Detect which cell encompasses the target text, then output its [X, Y] center coordinate. 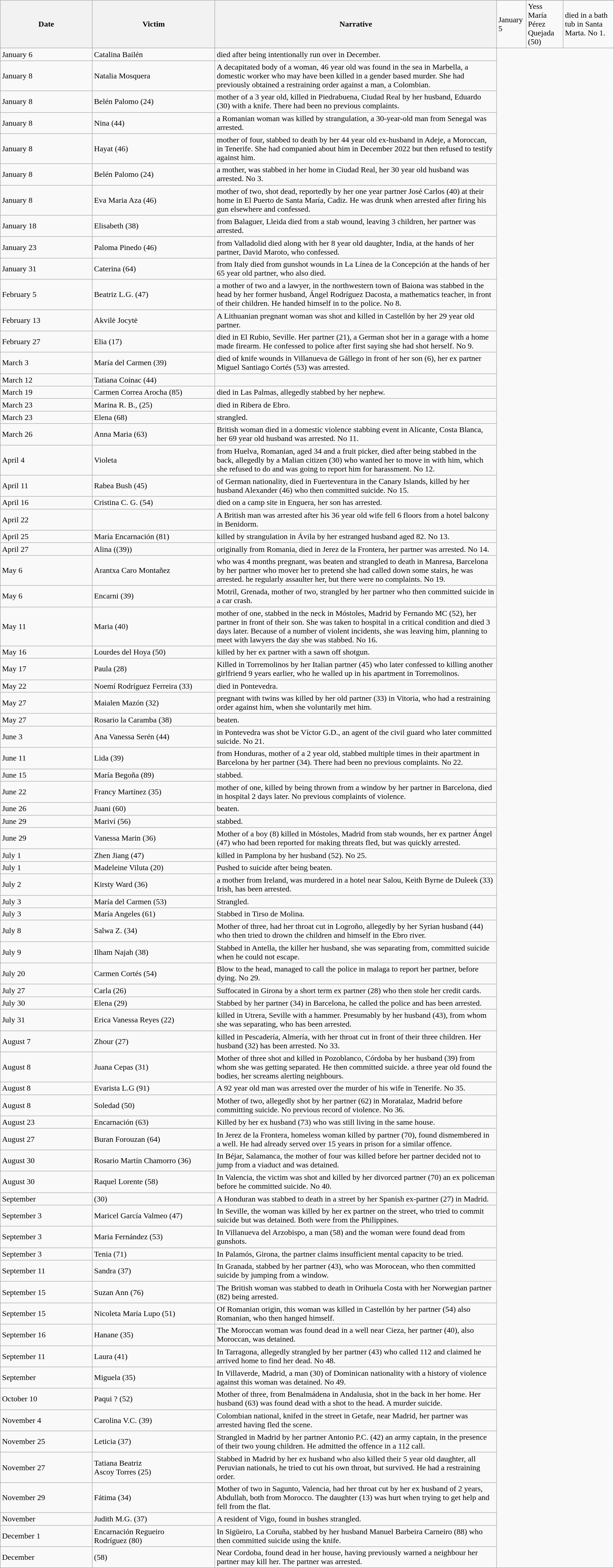
Encarni (39) [153, 596]
July 20 [47, 974]
July 2 [47, 885]
from Balaguer, Lleida died from a stab wound, leaving 3 children, her partner was arrested. [356, 226]
January 23 [47, 247]
Paloma Pinedo (46) [153, 247]
In Seville, the woman was killed by her ex partner on the street, who tried to commit suicide but was detained. Both were from the Philippines. [356, 1216]
February 27 [47, 342]
April 25 [47, 536]
Caterina (64) [153, 268]
Narrative [356, 24]
Suzan Ann (76) [153, 1292]
January 31 [47, 268]
Elena (29) [153, 1003]
of German nationality, died in Fuerteventura in the Canary Islands, killed by her husband Alexander (46) who then committed suicide. No 15. [356, 486]
Lida (39) [153, 758]
In Granada, stabbed by her partner (43), who was Morocean, who then committed suicide by jumping from a window. [356, 1271]
Nicoleta María Lupo (51) [153, 1314]
Stabbed by her partner (34) in Barcelona, he called the police and has been arrested. [356, 1003]
Beatriz L.G. (47) [153, 294]
Buran Forouzan (64) [153, 1139]
September 16 [47, 1335]
died of knife wounds in Villanueva de Gállego in front of her son (6), her ex partner Miguel Santiago Cortés (53) was arrested. [356, 363]
July 30 [47, 1003]
A Lithuanian pregnant woman was shot and killed in Castellón by her 29 year old partner. [356, 320]
In Villaverde, Madrid, a man (30) of Dominican nationality with a history of violence against this woman was detained. No 49. [356, 1377]
mother of a 3 year old, killed in Piedrabuena, Ciudad Real by her husband, Eduardo (30) with a knife. There had been no previous complaints. [356, 102]
August 7 [47, 1041]
April 27 [47, 549]
March 3 [47, 363]
Salwa Z. (34) [153, 931]
February 5 [47, 294]
Victim [153, 24]
October 10 [47, 1399]
mother of one, killed by being thrown from a window by her partner in Barcelona, died in hospital 2 days later. No previous complaints of violence. [356, 792]
Of Romanian origin, this woman was killed in Castellón by her partner (54) also Romanian, who then hanged himself. [356, 1314]
killed in Utrera, Seville with a hammer. Presumably by her husband (43), from whom she was separating, who has been arrested. [356, 1020]
November 25 [47, 1442]
Nina (44) [153, 123]
April 11 [47, 486]
July 8 [47, 931]
Rosario Martín Chamorro (36) [153, 1160]
Tenia (71) [153, 1254]
Vanessa Marin (36) [153, 838]
Maricel García Valmeo (47) [153, 1216]
from Valladolid died along with her 8 year old daughter, India, at the hands of her partner, David Maroto, who confessed. [356, 247]
In Sigüeiro, La Coruña, stabbed by her husband Manuel Barbeira Carneiro (88) who then committed suicide using the knife. [356, 1536]
July 31 [47, 1020]
In Valencia, the victim was shot and killed by her divorced partner (70) an ex policeman before he committed suicide. No 40. [356, 1182]
(58) [153, 1557]
April 16 [47, 503]
A British man was arrested after his 36 year old wife fell 6 floors from a hotel balcony in Benidorm. [356, 520]
November 4 [47, 1420]
May 11 [47, 627]
November [47, 1519]
June 15 [47, 775]
Maria (40) [153, 627]
April 22 [47, 520]
in Pontevedra was shot be Víctor G.D., an agent of the civil guard who later committed suicide. No 21. [356, 737]
Soledad (50) [153, 1105]
March 12 [47, 380]
June 26 [47, 809]
Akvilė Jocytė [153, 320]
Paula (28) [153, 669]
Near Cordoba, found dead in her house, having previously warned a neighbour her partner may kill her. The partner was arrested. [356, 1557]
Zhen Jiang (47) [153, 855]
Juana Cepas (31) [153, 1067]
Eva Maria Aza (46) [153, 200]
Maria Fernández (53) [153, 1237]
Miguela (35) [153, 1377]
Yess María Pérez Quejada (50) [544, 24]
Elia (17) [153, 342]
died in Ribera de Ebro. [356, 405]
(30) [153, 1199]
In Tarragona, allegedly strangled by her partner (43) who called 112 and claimed he arrived home to find her dead. No 48. [356, 1356]
strangled. [356, 417]
November 29 [47, 1497]
Maialen Mazón (32) [153, 703]
Erica Vanessa Reyes (22) [153, 1020]
July 9 [47, 952]
Stabbed in Tirso de Molina. [356, 914]
Encarnación (63) [153, 1122]
died in Las Palmas, allegedly stabbed by her nephew. [356, 392]
Paqui ? (52) [153, 1399]
Mother of two, allegedly shot by her partner (62) in Moratalaz, Madrid before committing suicide. No previous record of violence. No 36. [356, 1105]
In Palamós, Girona, the partner claims insufficient mental capacity to be tried. [356, 1254]
Motril, Grenada, mother of two, strangled by her partner who then committed suicide in a car crash. [356, 596]
Rosario la Caramba (38) [153, 720]
a mother, was stabbed in her home in Ciudad Real, her 30 year old husband was arrested. No 3. [356, 175]
Date [47, 24]
Raquel Lorente (58) [153, 1182]
María del Carmen (53) [153, 901]
Sandra (37) [153, 1271]
February 13 [47, 320]
Ana Vanessa Serén (44) [153, 737]
Hanane (35) [153, 1335]
A 92 year old man was arrested over the murder of his wife in Tenerife. No 35. [356, 1088]
died in Pontevedra. [356, 686]
María Begoña (89) [153, 775]
from Italy died from gunshot wounds in La Línea de la Concepción at the hands of her 65 year old partner, who also died. [356, 268]
killed by strangulation in Ávila by her estranged husband aged 82. No 13. [356, 536]
Ilham Najah (38) [153, 952]
January 5 [511, 24]
November 27 [47, 1467]
In Béjar, Salamanca, the mother of four was killed before her partner decided not to jump from a viaduct and was detained. [356, 1160]
The British woman was stabbed to death in Orihuela Costa with her Norwegian partner (82) being arrested. [356, 1292]
María Angeles (61) [153, 914]
June 22 [47, 792]
May 17 [47, 669]
August 23 [47, 1122]
Catalina Bailén [153, 54]
Evarista L.G (91) [153, 1088]
Killed by her ex husband (73) who was still living in the same house. [356, 1122]
Colombian national, knifed in the street in Getafe, near Madrid, her partner was arrested having fled the scene. [356, 1420]
Blow to the head, managed to call the police in malaga to report her partner, before dying. No 29. [356, 974]
Pushed to suicide after being beaten. [356, 868]
A resident of Vigo, found in bushes strangled. [356, 1519]
Lourdes del Hoya (50) [153, 652]
March 19 [47, 392]
a mother from Ireland, was murdered in a hotel near Salou, Keith Byrne de Duleek (33) Irish, has been arrested. [356, 885]
a Romanian woman was killed by strangulation, a 30-year-old man from Senegal was arrested. [356, 123]
died in a bath tub in Santa Marta. No 1. [588, 24]
Rabea Bush (45) [153, 486]
Marina R. B., (25) [153, 405]
May 22 [47, 686]
Anna Maria (63) [153, 434]
killed in Pamplona by her husband (52). No 25. [356, 855]
pregnant with twins was killed by her old partner (33) in Vitoria, who had a restraining order against him, when she voluntarily met him. [356, 703]
Strangled. [356, 901]
March 26 [47, 434]
Arantxa Caro Montañez [153, 570]
Madeleine Viluta (20) [153, 868]
April 4 [47, 460]
Carmen Correa Arocha (85) [153, 392]
August 27 [47, 1139]
Carmen Cortés (54) [153, 974]
Alina ((39)) [153, 549]
Elena (68) [153, 417]
A Honduran was stabbed to death in a street by her Spanish ex-partner (27) in Madrid. [356, 1199]
Zhour (27) [153, 1041]
Suffocated in Girona by a short term ex partner (28) who then stole her credit cards. [356, 991]
Fátima (34) [153, 1497]
January 18 [47, 226]
July 27 [47, 991]
Francy Martínez (35) [153, 792]
June 3 [47, 737]
Mariví (56) [153, 821]
killed by her ex partner with a sawn off shotgun. [356, 652]
May 16 [47, 652]
Judith M.G. (37) [153, 1519]
Leticia (37) [153, 1442]
June 11 [47, 758]
Violeta [153, 460]
In Villanueva del Arzobispo, a man (58) and the woman were found dead from gunshots. [356, 1237]
Stabbed in Antella, the killer her husband, she was separating from, committed suicide when he could not escape. [356, 952]
Carolina V.C. (39) [153, 1420]
British woman died in a domestic violence stabbing event in Alicante, Costa Blanca, her 69 year old husband was arrested. No 11. [356, 434]
Tatiana Coinac (44) [153, 380]
originally from Romania, died in Jerez de la Frontera, her partner was arrested. No 14. [356, 549]
died after being intentionally run over in December. [356, 54]
Juani (60) [153, 809]
killed in Pescadería, Almería, with her throat cut in front of their three children. Her husband (32) has been arrested. No 33. [356, 1041]
Laura (41) [153, 1356]
Encarnación Regueiro Rodríguez (80) [153, 1536]
December [47, 1557]
January 6 [47, 54]
died on a camp site in Enguera, her son has arrested. [356, 503]
Cristina C. G. (54) [153, 503]
Hayat (46) [153, 149]
Carla (26) [153, 991]
December 1 [47, 1536]
The Moroccan woman was found dead in a well near Cieza, her partner (40), also Moroccan, was detained. [356, 1335]
Tatiana Beatriz Ascoy Torres (25) [153, 1467]
María Encarnación (81) [153, 536]
Kirsty Ward (36) [153, 885]
Natalia Mosquera [153, 76]
María del Carmen (39) [153, 363]
Noemí Rodríguez Ferreira (33) [153, 686]
Elisabeth (38) [153, 226]
